From the cell containing the given text, extract its center point as (X, Y) coordinate. 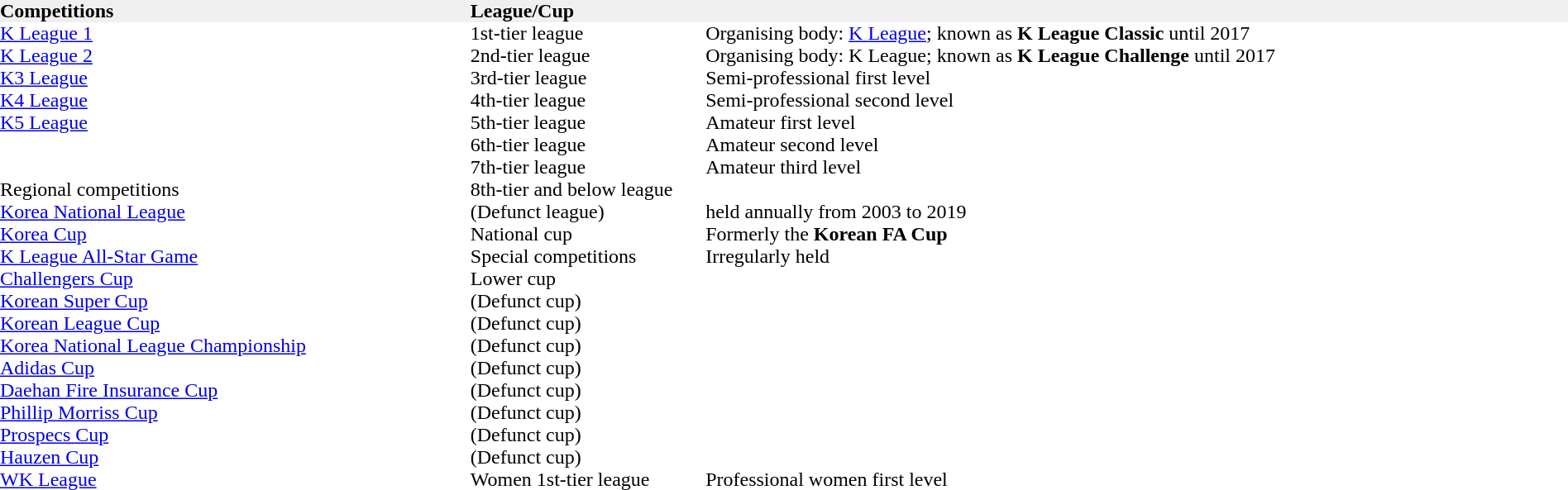
K League 1 (235, 33)
Korea National League (235, 212)
Amateur first level (1136, 122)
Challengers Cup (235, 279)
6th-tier league (588, 145)
Irregularly held (1136, 256)
Adidas Cup (235, 369)
Lower cup (588, 279)
Special competitions (588, 256)
Regional competitions (235, 190)
K League 2 (235, 56)
League/Cup (588, 12)
3rd-tier league (588, 78)
Korea Cup (235, 235)
Semi-professional second level (1136, 101)
National cup (588, 235)
1st-tier league (588, 33)
Korea National League Championship (235, 345)
Semi-professional first level (1136, 78)
Korean Super Cup (235, 301)
Amateur second level (1136, 145)
4th-tier league (588, 101)
(Defunct league) (588, 212)
K League All-Star Game (235, 256)
Phillip Morriss Cup (235, 413)
K5 League (235, 122)
8th-tier and below league (588, 190)
Organising body: K League; known as K League Classic until 2017 (1136, 33)
K3 League (235, 78)
Korean League Cup (235, 324)
Hauzen Cup (235, 458)
Formerly the Korean FA Cup (1136, 235)
Daehan Fire Insurance Cup (235, 390)
5th-tier league (588, 122)
7th-tier league (588, 167)
Amateur third level (1136, 167)
Competitions (235, 12)
Prospecs Cup (235, 435)
held annually from 2003 to 2019 (1136, 212)
2nd-tier league (588, 56)
Organising body: K League; known as K League Challenge until 2017 (1136, 56)
K4 League (235, 101)
